Provide the [X, Y] coordinate of the cell's center where the given text is located.  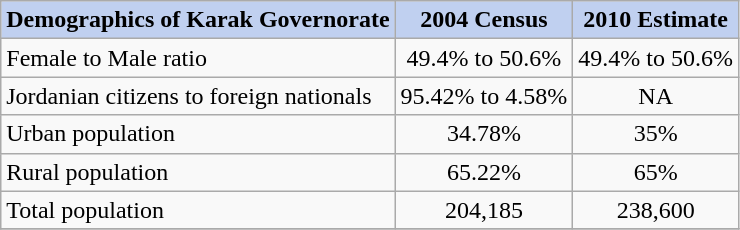
65% [656, 172]
65.22% [484, 172]
35% [656, 134]
Rural population [198, 172]
Demographics of Karak Governorate [198, 20]
Total population [198, 210]
Jordanian citizens to foreign nationals [198, 96]
Urban population [198, 134]
2010 Estimate [656, 20]
Female to Male ratio [198, 58]
NA [656, 96]
204,185 [484, 210]
34.78% [484, 134]
2004 Census [484, 20]
238,600 [656, 210]
95.42% to 4.58% [484, 96]
